For the text-containing cell, return its midpoint in (X, Y) coordinate format. 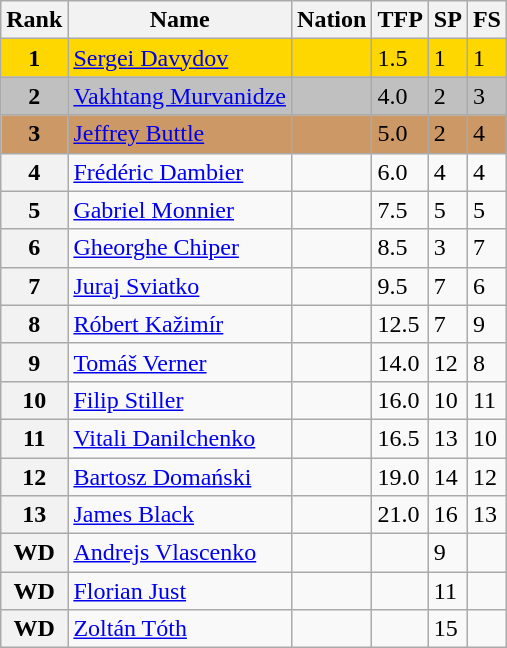
Gheorghe Chiper (180, 248)
SP (448, 20)
8.5 (400, 248)
16.0 (400, 400)
21.0 (400, 515)
9.5 (400, 286)
Rank (34, 20)
19.0 (400, 477)
14 (448, 477)
Frédéric Dambier (180, 172)
Bartosz Domański (180, 477)
Tomáš Verner (180, 362)
TFP (400, 20)
Gabriel Monnier (180, 210)
Andrejs Vlascenko (180, 553)
1.5 (400, 58)
4.0 (400, 96)
Name (180, 20)
Sergei Davydov (180, 58)
16.5 (400, 438)
Jeffrey Buttle (180, 134)
16 (448, 515)
12.5 (400, 324)
5.0 (400, 134)
James Black (180, 515)
Vitali Danilchenko (180, 438)
Juraj Sviatko (180, 286)
7.5 (400, 210)
Nation (332, 20)
6.0 (400, 172)
15 (448, 629)
14.0 (400, 362)
Florian Just (180, 591)
Zoltán Tóth (180, 629)
Filip Stiller (180, 400)
FS (486, 20)
Róbert Kažimír (180, 324)
Vakhtang Murvanidze (180, 96)
